Provide the (x, y) coordinate of the cell's center where the given text is located.  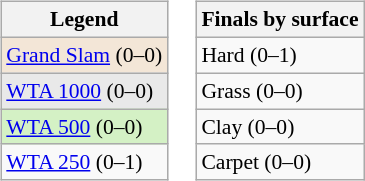
Grass (0–0) (280, 91)
Carpet (0–0) (280, 162)
Grand Slam (0–0) (84, 55)
WTA 250 (0–1) (84, 162)
Legend (84, 20)
Hard (0–1) (280, 55)
Clay (0–0) (280, 127)
WTA 500 (0–0) (84, 127)
Finals by surface (280, 20)
WTA 1000 (0–0) (84, 91)
